Determine the (x, y) coordinate at the center of the cell enclosing the given text.  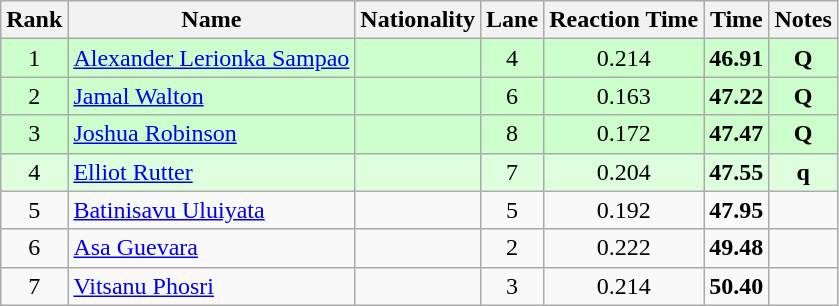
0.172 (624, 134)
47.47 (736, 134)
Reaction Time (624, 20)
47.95 (736, 210)
Nationality (418, 20)
0.204 (624, 172)
49.48 (736, 248)
Elliot Rutter (212, 172)
Asa Guevara (212, 248)
Batinisavu Uluiyata (212, 210)
47.55 (736, 172)
Time (736, 20)
46.91 (736, 58)
Vitsanu Phosri (212, 286)
0.192 (624, 210)
8 (512, 134)
0.222 (624, 248)
1 (34, 58)
Notes (803, 20)
Joshua Robinson (212, 134)
Rank (34, 20)
q (803, 172)
50.40 (736, 286)
47.22 (736, 96)
0.163 (624, 96)
Jamal Walton (212, 96)
Lane (512, 20)
Alexander Lerionka Sampao (212, 58)
Name (212, 20)
